Identify which cell holds the provided text, then report its [x, y] central coordinate. 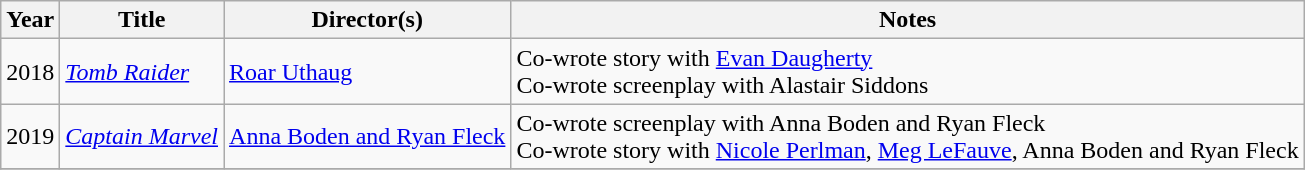
2018 [30, 72]
Tomb Raider [142, 72]
Roar Uthaug [368, 72]
2019 [30, 136]
Year [30, 20]
Title [142, 20]
Anna Boden and Ryan Fleck [368, 136]
Captain Marvel [142, 136]
Director(s) [368, 20]
Notes [908, 20]
Co-wrote story with Evan DaughertyCo-wrote screenplay with Alastair Siddons [908, 72]
Co-wrote screenplay with Anna Boden and Ryan FleckCo-wrote story with Nicole Perlman, Meg LeFauve, Anna Boden and Ryan Fleck [908, 136]
